Search for the cell housing the specified text and yield its [X, Y] center coordinate. 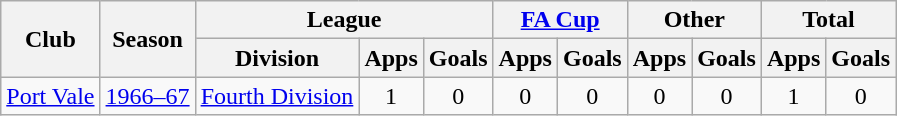
Fourth Division [277, 96]
Port Vale [50, 96]
League [344, 20]
Division [277, 58]
Club [50, 39]
Total [828, 20]
1966–67 [148, 96]
Other [694, 20]
Season [148, 39]
FA Cup [560, 20]
